Detect which cell encompasses the target text, then output its [X, Y] center coordinate. 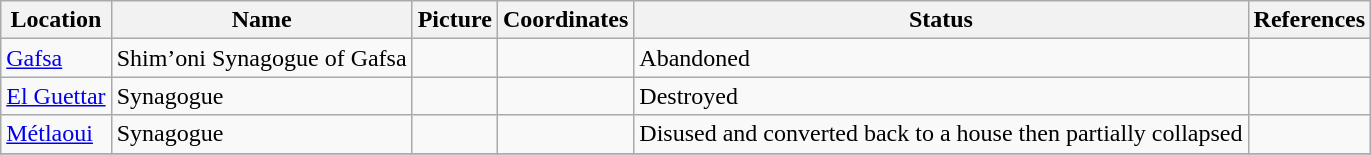
Picture [454, 20]
Location [56, 20]
Shim’oni Synagogue of Gafsa [262, 58]
Destroyed [941, 96]
Disused and converted back to a house then partially collapsed [941, 134]
Métlaoui [56, 134]
Name [262, 20]
El Guettar [56, 96]
Abandoned [941, 58]
Gafsa [56, 58]
References [1310, 20]
Status [941, 20]
Coordinates [565, 20]
